Locate the cell with the specified text and output its [x, y] center coordinate. 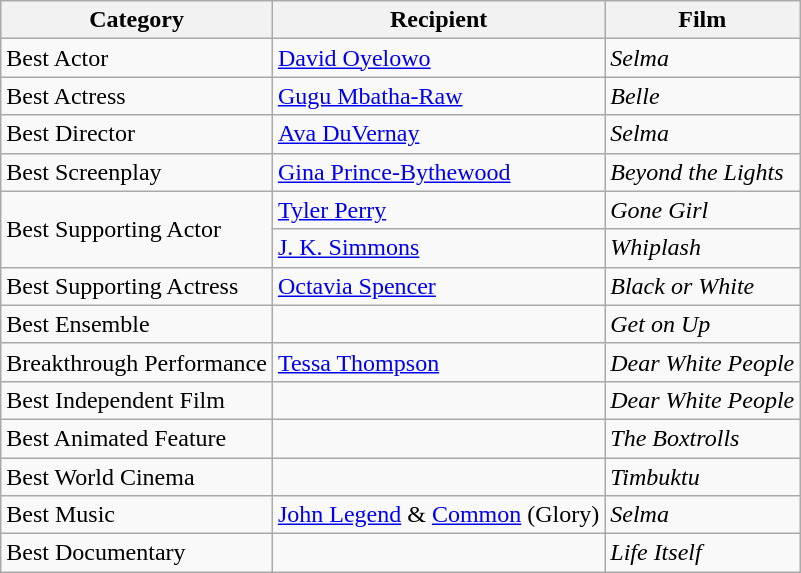
Gina Prince-Bythewood [438, 172]
Tyler Perry [438, 210]
Breakthrough Performance [137, 362]
Best Independent Film [137, 400]
Best Documentary [137, 553]
Get on Up [702, 324]
Beyond the Lights [702, 172]
Best Supporting Actor [137, 229]
Octavia Spencer [438, 286]
Film [702, 20]
Whiplash [702, 248]
Timbuktu [702, 477]
Best Screenplay [137, 172]
Best Director [137, 134]
Best Actor [137, 58]
J. K. Simmons [438, 248]
Recipient [438, 20]
David Oyelowo [438, 58]
Ava DuVernay [438, 134]
Belle [702, 96]
Gugu Mbatha-Raw [438, 96]
Best Actress [137, 96]
Tessa Thompson [438, 362]
Category [137, 20]
Life Itself [702, 553]
Best Music [137, 515]
Best World Cinema [137, 477]
The Boxtrolls [702, 438]
Gone Girl [702, 210]
Black or White [702, 286]
John Legend & Common (Glory) [438, 515]
Best Ensemble [137, 324]
Best Supporting Actress [137, 286]
Best Animated Feature [137, 438]
